From the cell containing the given text, extract its center point as (X, Y) coordinate. 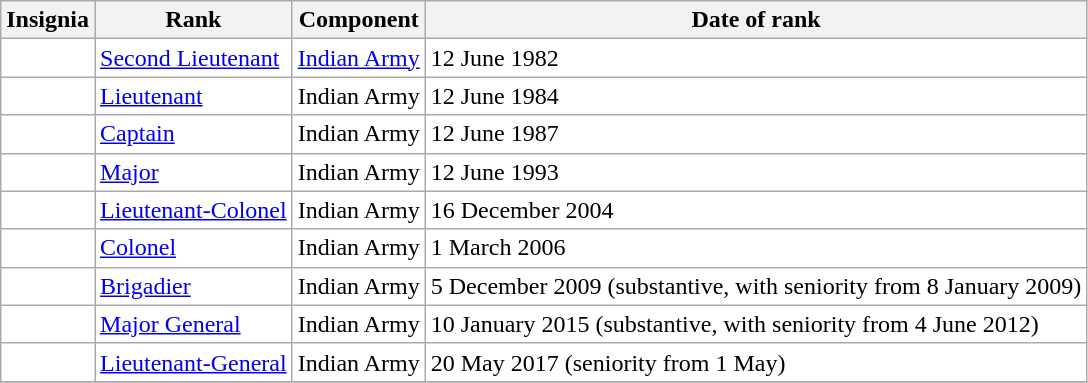
12 June 1987 (756, 134)
10 January 2015 (substantive, with seniority from 4 June 2012) (756, 324)
Lieutenant-General (194, 362)
Captain (194, 134)
Date of rank (756, 20)
Major General (194, 324)
20 May 2017 (seniority from 1 May) (756, 362)
Lieutenant (194, 96)
Lieutenant-Colonel (194, 210)
Major (194, 172)
12 June 1993 (756, 172)
Rank (194, 20)
Colonel (194, 248)
Brigadier (194, 286)
Second Lieutenant (194, 58)
5 December 2009 (substantive, with seniority from 8 January 2009) (756, 286)
1 March 2006 (756, 248)
12 June 1984 (756, 96)
Insignia (48, 20)
16 December 2004 (756, 210)
Component (358, 20)
12 June 1982 (756, 58)
